Extract the (x, y) coordinate from the center of the cell holding the provided text.  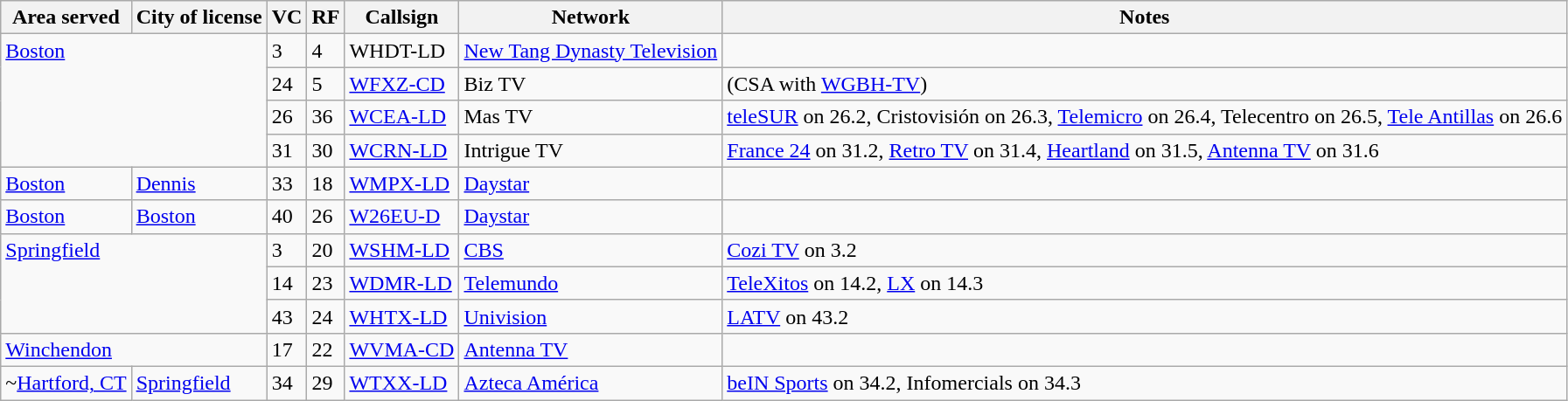
Mas TV (591, 117)
22 (325, 349)
City of license (199, 17)
Network (591, 17)
VC (287, 17)
40 (287, 217)
WHDT-LD (402, 51)
Winchendon (134, 349)
WCEA-LD (402, 117)
WDMR-LD (402, 283)
W26EU-D (402, 217)
20 (325, 250)
LATV on 43.2 (1145, 316)
Area served (66, 17)
Azteca América (591, 383)
43 (287, 316)
Dennis (199, 183)
RF (325, 17)
34 (287, 383)
WMPX-LD (402, 183)
Biz TV (591, 84)
Callsign (402, 17)
teleSUR on 26.2, Cristovisión on 26.3, Telemicro on 26.4, Telecentro on 26.5, Tele Antillas on 26.6 (1145, 117)
WCRN-LD (402, 150)
New Tang Dynasty Television (591, 51)
Univision (591, 316)
18 (325, 183)
23 (325, 283)
31 (287, 150)
14 (287, 283)
beIN Sports on 34.2, Infomercials on 34.3 (1145, 383)
30 (325, 150)
Telemundo (591, 283)
Notes (1145, 17)
WFXZ-CD (402, 84)
CBS (591, 250)
4 (325, 51)
29 (325, 383)
Cozi TV on 3.2 (1145, 250)
33 (287, 183)
(CSA with WGBH-TV) (1145, 84)
WTXX-LD (402, 383)
WHTX-LD (402, 316)
17 (287, 349)
5 (325, 84)
~Hartford, CT (66, 383)
WSHM-LD (402, 250)
Intrigue TV (591, 150)
France 24 on 31.2, Retro TV on 31.4, Heartland on 31.5, Antenna TV on 31.6 (1145, 150)
TeleXitos on 14.2, LX on 14.3 (1145, 283)
36 (325, 117)
WVMA-CD (402, 349)
Antenna TV (591, 349)
